Search for the cell housing the specified text and yield its (X, Y) center coordinate. 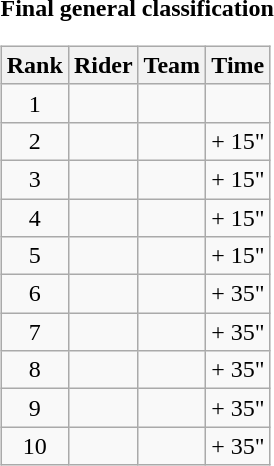
4 (34, 217)
5 (34, 256)
10 (34, 446)
8 (34, 370)
1 (34, 103)
Time (238, 65)
7 (34, 332)
Rank (34, 65)
3 (34, 179)
9 (34, 408)
Rider (103, 65)
6 (34, 294)
2 (34, 141)
Team (172, 65)
